Locate the cell with the specified text and output its (X, Y) center coordinate. 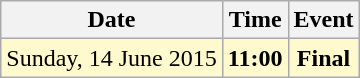
11:00 (255, 58)
Event (324, 20)
Final (324, 58)
Sunday, 14 June 2015 (112, 58)
Date (112, 20)
Time (255, 20)
